Extract the [X, Y] coordinate from the center of the cell holding the provided text.  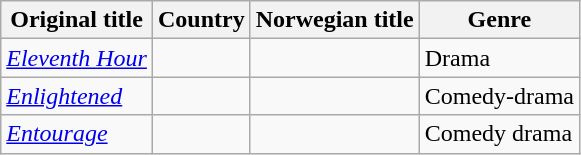
Genre [499, 20]
Comedy-drama [499, 96]
Eleventh Hour [77, 58]
Drama [499, 58]
Comedy drama [499, 134]
Norwegian title [334, 20]
Original title [77, 20]
Entourage [77, 134]
Enlightened [77, 96]
Country [201, 20]
